From the cell containing the given text, extract its center point as (X, Y) coordinate. 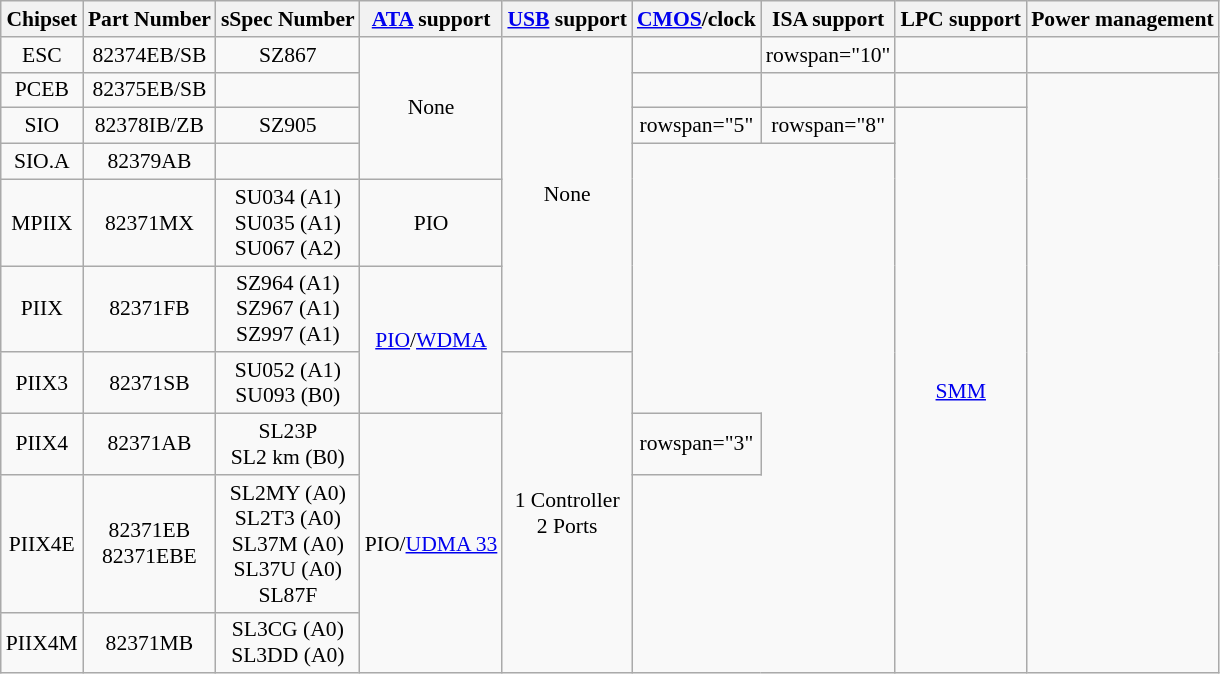
SIO.A (42, 162)
82371MX (150, 222)
LPC support (960, 19)
ISA support (828, 19)
SL23PSL2 km (B0) (288, 444)
PIO/WDMA (432, 340)
SZ905 (288, 126)
82371AB (150, 444)
PIIX3 (42, 384)
sSpec Number (288, 19)
PIIX4E (42, 544)
1 Controller2 Ports (567, 514)
82374EB/SB (150, 55)
PIIX4 (42, 444)
SL2MY (A0)SL2T3 (A0)SL37M (A0)SL37U (A0)SL87F (288, 544)
PIIX4M (42, 642)
rowspan="3" (696, 444)
SIO (42, 126)
PIO (432, 222)
SZ867 (288, 55)
82371SB (150, 384)
CMOS/clock (696, 19)
82371EB82371EBE (150, 544)
SZ964 (A1)SZ967 (A1)SZ997 (A1) (288, 310)
Power management (1122, 19)
SL3CG (A0)SL3DD (A0) (288, 642)
Part Number (150, 19)
PIIX (42, 310)
USB support (567, 19)
SU052 (A1)SU093 (B0) (288, 384)
MPIIX (42, 222)
PCEB (42, 90)
ESC (42, 55)
82371MB (150, 642)
rowspan="8" (828, 126)
ATA support (432, 19)
SU034 (A1)SU035 (A1)SU067 (A2) (288, 222)
82378IB/ZB (150, 126)
PIO/UDMA 33 (432, 544)
82371FB (150, 310)
Chipset (42, 19)
SMM (960, 391)
82375EB/SB (150, 90)
rowspan="10" (828, 55)
82379AB (150, 162)
rowspan="5" (696, 126)
